Detect which cell encompasses the target text, then output its [x, y] center coordinate. 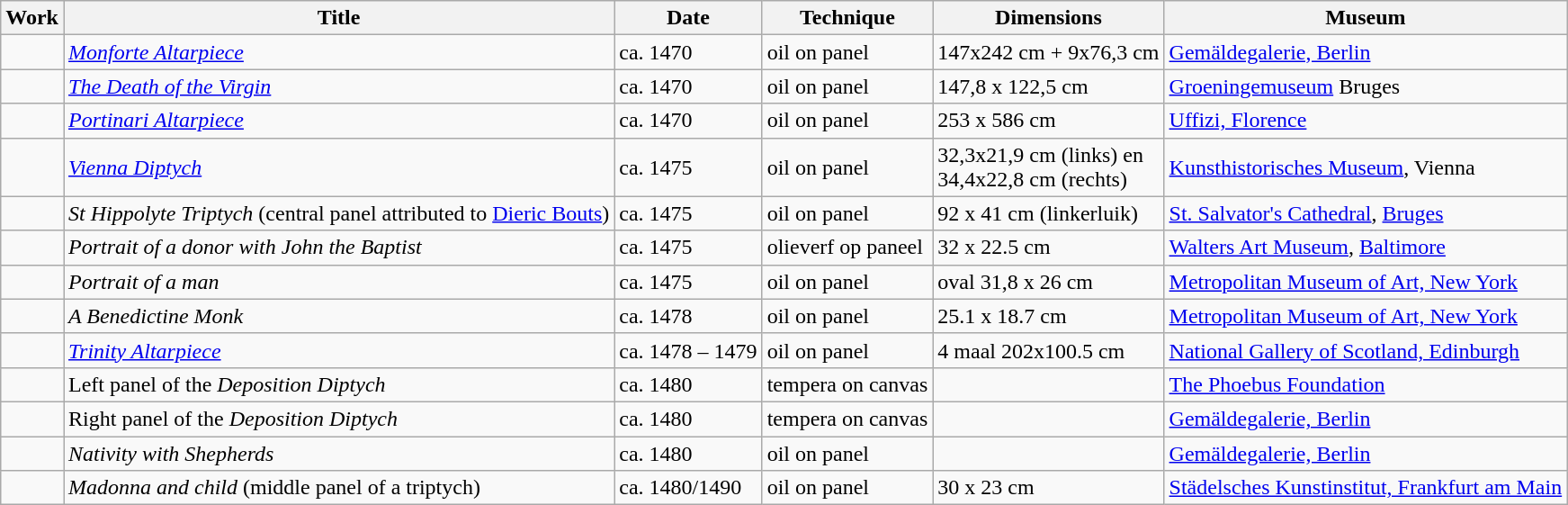
Trinity Altarpiece [338, 350]
Madonna and child (middle panel of a triptych) [338, 488]
30 x 23 cm [1049, 488]
Museum [1366, 18]
Monforte Altarpiece [338, 52]
25.1 x 18.7 cm [1049, 316]
147,8 x 122,5 cm [1049, 86]
Portrait of a man [338, 282]
A Benedictine Monk [338, 316]
ca. 1480/1490 [688, 488]
147x242 cm + 9x76,3 cm [1049, 52]
Portrait of a donor with John the Baptist [338, 248]
Groeningemuseum Bruges [1366, 86]
ca. 1478 [688, 316]
Title [338, 18]
oval 31,8 x 26 cm [1049, 282]
253 x 586 cm [1049, 121]
Right panel of the Deposition Diptych [338, 419]
Left panel of the Deposition Diptych [338, 384]
Portinari Altarpiece [338, 121]
32,3x21,9 cm (links) en 34,4x22,8 cm (rechts) [1049, 167]
The Death of the Virgin [338, 86]
32 x 22.5 cm [1049, 248]
Date [688, 18]
Vienna Diptych [338, 167]
Uffizi, Florence [1366, 121]
4 maal 202x100.5 cm [1049, 350]
Kunsthistorisches Museum, Vienna [1366, 167]
Städelsches Kunstinstitut, Frankfurt am Main [1366, 488]
Work [32, 18]
National Gallery of Scotland, Edinburgh [1366, 350]
Walters Art Museum, Baltimore [1366, 248]
olieverf op paneel [847, 248]
92 x 41 cm (linkerluik) [1049, 213]
The Phoebus Foundation [1366, 384]
Technique [847, 18]
St Hippolyte Triptych (central panel attributed to Dieric Bouts) [338, 213]
St. Salvator's Cathedral, Bruges [1366, 213]
ca. 1478 – 1479 [688, 350]
Nativity with Shepherds [338, 453]
Dimensions [1049, 18]
